Detect which cell encompasses the target text, then output its [X, Y] center coordinate. 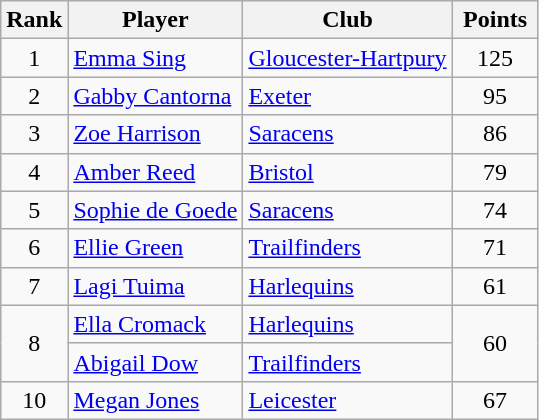
8 [34, 343]
Ella Cromack [156, 324]
Gloucester-Hartpury [348, 58]
Zoe Harrison [156, 134]
Player [156, 20]
60 [495, 343]
Abigail Dow [156, 362]
Ellie Green [156, 248]
6 [34, 248]
125 [495, 58]
Leicester [348, 400]
Exeter [348, 96]
Megan Jones [156, 400]
Sophie de Goede [156, 210]
2 [34, 96]
Gabby Cantorna [156, 96]
3 [34, 134]
61 [495, 286]
Lagi Tuima [156, 286]
74 [495, 210]
Amber Reed [156, 172]
71 [495, 248]
Emma Sing [156, 58]
Club [348, 20]
Rank [34, 20]
4 [34, 172]
67 [495, 400]
Points [495, 20]
10 [34, 400]
86 [495, 134]
7 [34, 286]
5 [34, 210]
Bristol [348, 172]
95 [495, 96]
1 [34, 58]
79 [495, 172]
